Detect which cell encompasses the target text, then output its (X, Y) center coordinate. 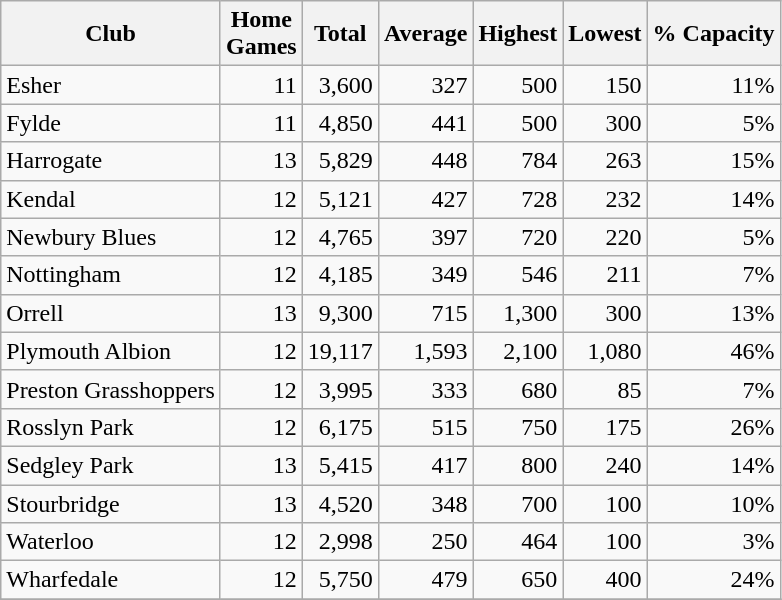
9,300 (340, 313)
Sedgley Park (111, 465)
4,520 (340, 503)
515 (426, 427)
728 (518, 199)
5,121 (340, 199)
3,995 (340, 389)
750 (518, 427)
Plymouth Albion (111, 351)
4,765 (340, 237)
327 (426, 85)
Fylde (111, 123)
464 (518, 542)
2,100 (518, 351)
150 (605, 85)
46% (714, 351)
1,593 (426, 351)
263 (605, 161)
Esher (111, 85)
13% (714, 313)
Nottingham (111, 275)
546 (518, 275)
211 (605, 275)
700 (518, 503)
448 (426, 161)
441 (426, 123)
Waterloo (111, 542)
% Capacity (714, 34)
Orrell (111, 313)
3% (714, 542)
333 (426, 389)
650 (518, 580)
Lowest (605, 34)
397 (426, 237)
11% (714, 85)
349 (426, 275)
240 (605, 465)
427 (426, 199)
232 (605, 199)
85 (605, 389)
Kendal (111, 199)
6,175 (340, 427)
720 (518, 237)
800 (518, 465)
Harrogate (111, 161)
348 (426, 503)
19,117 (340, 351)
175 (605, 427)
715 (426, 313)
1,300 (518, 313)
784 (518, 161)
3,600 (340, 85)
HomeGames (261, 34)
4,850 (340, 123)
417 (426, 465)
680 (518, 389)
15% (714, 161)
479 (426, 580)
10% (714, 503)
Total (340, 34)
Newbury Blues (111, 237)
220 (605, 237)
Highest (518, 34)
26% (714, 427)
Preston Grasshoppers (111, 389)
5,750 (340, 580)
Stourbridge (111, 503)
5,829 (340, 161)
4,185 (340, 275)
400 (605, 580)
Club (111, 34)
2,998 (340, 542)
Rosslyn Park (111, 427)
24% (714, 580)
Wharfedale (111, 580)
1,080 (605, 351)
250 (426, 542)
Average (426, 34)
5,415 (340, 465)
